For the text-containing cell, return its midpoint in (X, Y) coordinate format. 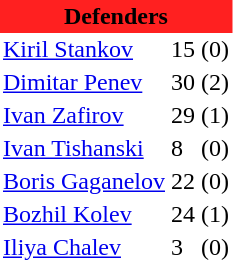
29 (183, 116)
Boris Gaganelov (84, 182)
Kiril Stankov (84, 50)
Ivan Tishanski (84, 148)
22 (183, 182)
(2) (215, 82)
15 (183, 50)
Defenders (116, 16)
30 (183, 82)
Bozhil Kolev (84, 214)
Ivan Zafirov (84, 116)
24 (183, 214)
8 (183, 148)
Dimitar Penev (84, 82)
